Output the (x, y) coordinate of the center of the cell containing the given text.  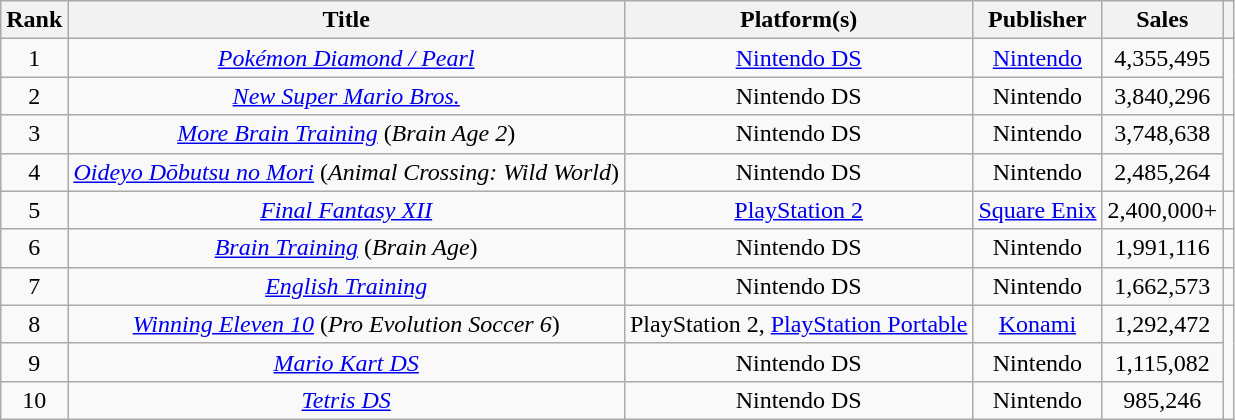
5 (34, 210)
PlayStation 2, PlayStation Portable (798, 324)
10 (34, 400)
More Brain Training (Brain Age 2) (346, 134)
Title (346, 20)
Tetris DS (346, 400)
2,485,264 (1162, 172)
English Training (346, 286)
New Super Mario Bros. (346, 96)
Sales (1162, 20)
Publisher (1038, 20)
1,115,082 (1162, 362)
3,748,638 (1162, 134)
2 (34, 96)
Rank (34, 20)
6 (34, 248)
8 (34, 324)
1,662,573 (1162, 286)
Mario Kart DS (346, 362)
1,991,116 (1162, 248)
Oideyo Dōbutsu no Mori (Animal Crossing: Wild World) (346, 172)
Final Fantasy XII (346, 210)
Konami (1038, 324)
Pokémon Diamond / Pearl (346, 58)
2,400,000+ (1162, 210)
4 (34, 172)
9 (34, 362)
985,246 (1162, 400)
3 (34, 134)
Brain Training (Brain Age) (346, 248)
Square Enix (1038, 210)
1,292,472 (1162, 324)
Platform(s) (798, 20)
3,840,296 (1162, 96)
PlayStation 2 (798, 210)
Winning Eleven 10 (Pro Evolution Soccer 6) (346, 324)
1 (34, 58)
7 (34, 286)
4,355,495 (1162, 58)
